Identify which cell holds the provided text, then report its (X, Y) central coordinate. 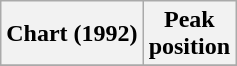
Peakposition (189, 34)
Chart (1992) (72, 34)
